Locate the cell with the specified text and output its [X, Y] center coordinate. 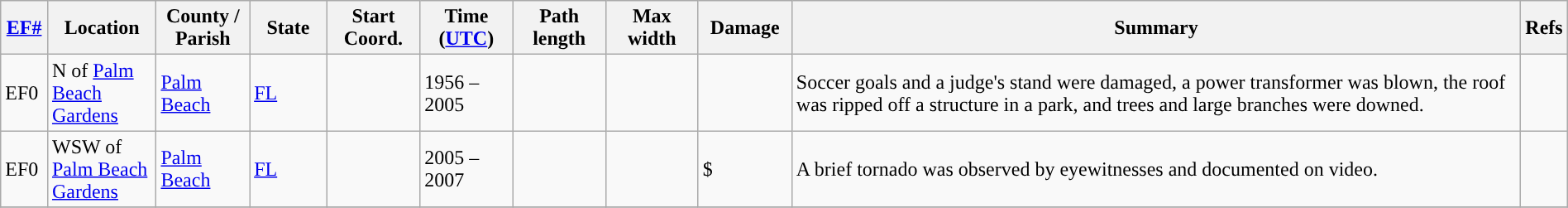
Path length [559, 28]
Refs [1545, 28]
A brief tornado was observed by eyewitnesses and documented on video. [1156, 169]
Max width [652, 28]
WSW of Palm Beach Gardens [101, 169]
Summary [1156, 28]
1956 – 2005 [466, 93]
Damage [744, 28]
Location [101, 28]
N of Palm Beach Gardens [101, 93]
$ [744, 169]
Start Coord. [373, 28]
EF# [25, 28]
2005 – 2007 [466, 169]
County / Parish [203, 28]
Time (UTC) [466, 28]
State [289, 28]
